Scan for the cell matching the given text and deliver its [x, y] coordinate at center. 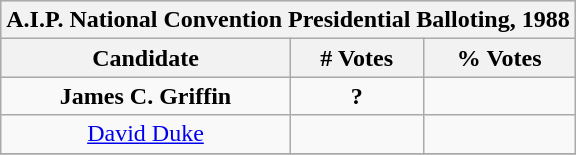
% Votes [499, 58]
A.I.P. National Convention Presidential Balloting, 1988 [288, 20]
James C. Griffin [146, 96]
? [356, 96]
David Duke [146, 134]
# Votes [356, 58]
Candidate [146, 58]
